Provide the (x, y) coordinate of the cell's center where the given text is located.  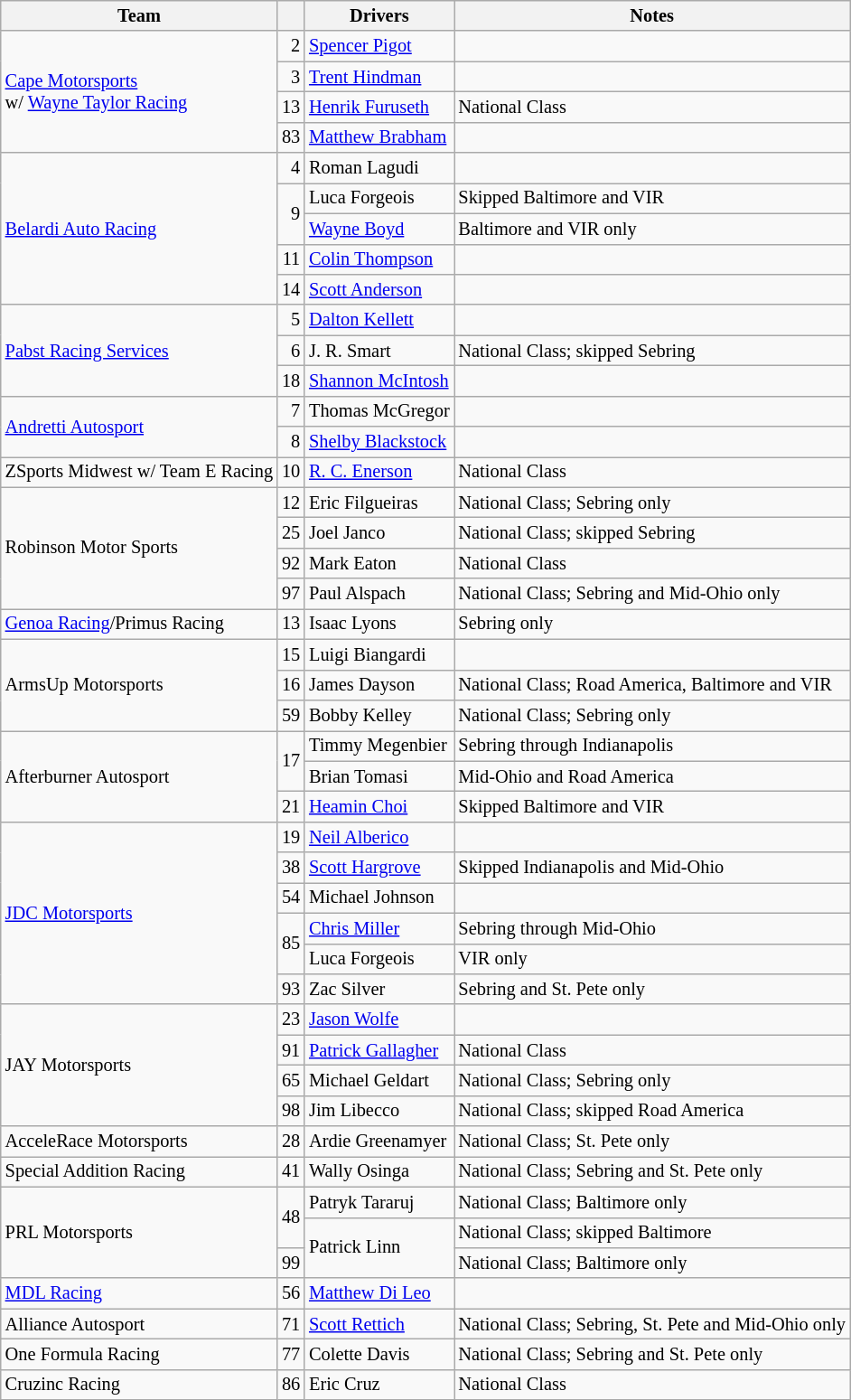
7 (291, 411)
Dalton Kellett (379, 320)
James Dayson (379, 685)
Sebring through Mid-Ohio (651, 928)
Sebring through Indianapolis (651, 746)
9 (291, 213)
Henrik Furuseth (379, 107)
Team (139, 15)
65 (291, 1080)
Mark Eaton (379, 563)
92 (291, 563)
Chris Miller (379, 928)
4 (291, 168)
Isaac Lyons (379, 624)
Sebring only (651, 624)
Patrick Linn (379, 1247)
Zac Silver (379, 989)
18 (291, 381)
Colin Thompson (379, 259)
National Class; Sebring and Mid-Ohio only (651, 594)
5 (291, 320)
Luigi Biangardi (379, 654)
National Class; St. Pete only (651, 1142)
Pabst Racing Services (139, 351)
AcceleRace Motorsports (139, 1142)
86 (291, 1385)
Skipped Indianapolis and Mid-Ohio (651, 868)
Paul Alspach (379, 594)
Patrick Gallagher (379, 1050)
25 (291, 532)
Cape Motorsportsw/ Wayne Taylor Racing (139, 92)
Brian Tomasi (379, 776)
Belardi Auto Racing (139, 229)
National Class; Road America, Baltimore and VIR (651, 685)
Colette Davis (379, 1354)
17 (291, 761)
19 (291, 837)
23 (291, 1019)
Roman Lagudi (379, 168)
15 (291, 654)
59 (291, 715)
38 (291, 868)
12 (291, 503)
Michael Geldart (379, 1080)
21 (291, 806)
Heamin Choi (379, 806)
Wally Osinga (379, 1171)
Bobby Kelley (379, 715)
Eric Cruz (379, 1385)
56 (291, 1293)
Trent Hindman (379, 77)
ArmsUp Motorsports (139, 685)
National Class; skipped Road America (651, 1111)
Matthew Brabham (379, 137)
Afterburner Autosport (139, 775)
71 (291, 1324)
Alliance Autosport (139, 1324)
National Class; Sebring, St. Pete and Mid-Ohio only (651, 1324)
28 (291, 1142)
Michael Johnson (379, 897)
Scott Hargrove (379, 868)
Shannon McIntosh (379, 381)
77 (291, 1354)
83 (291, 137)
Scott Rettich (379, 1324)
98 (291, 1111)
Timmy Megenbier (379, 746)
Cruzinc Racing (139, 1385)
JAY Motorsports (139, 1065)
J. R. Smart (379, 351)
One Formula Racing (139, 1354)
Spencer Pigot (379, 46)
11 (291, 259)
JDC Motorsports (139, 913)
93 (291, 989)
8 (291, 442)
VIR only (651, 959)
91 (291, 1050)
14 (291, 289)
99 (291, 1263)
Thomas McGregor (379, 411)
41 (291, 1171)
Drivers (379, 15)
10 (291, 472)
MDL Racing (139, 1293)
Wayne Boyd (379, 229)
Baltimore and VIR only (651, 229)
85 (291, 944)
Jason Wolfe (379, 1019)
Shelby Blackstock (379, 442)
2 (291, 46)
54 (291, 897)
Neil Alberico (379, 837)
Notes (651, 15)
Ardie Greenamyer (379, 1142)
R. C. Enerson (379, 472)
16 (291, 685)
Patryk Tararuj (379, 1202)
National Class; skipped Baltimore (651, 1233)
Special Addition Racing (139, 1171)
Joel Janco (379, 532)
97 (291, 594)
3 (291, 77)
ZSports Midwest w/ Team E Racing (139, 472)
Andretti Autosport (139, 427)
48 (291, 1217)
Genoa Racing/Primus Racing (139, 624)
Jim Libecco (379, 1111)
PRL Motorsports (139, 1233)
Mid-Ohio and Road America (651, 776)
Robinson Motor Sports (139, 548)
Sebring and St. Pete only (651, 989)
Matthew Di Leo (379, 1293)
6 (291, 351)
Scott Anderson (379, 289)
Eric Filgueiras (379, 503)
